Return the [X, Y] coordinate for the center point of the cell that contains the specified text.  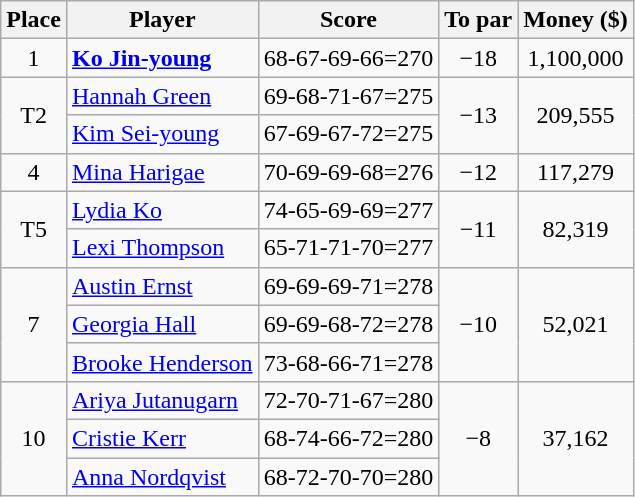
Lexi Thompson [162, 248]
−8 [478, 438]
To par [478, 20]
−12 [478, 172]
Austin Ernst [162, 286]
67-69-67-72=275 [348, 134]
52,021 [576, 324]
Player [162, 20]
Hannah Green [162, 96]
Place [34, 20]
−18 [478, 58]
Money ($) [576, 20]
65-71-71-70=277 [348, 248]
7 [34, 324]
−13 [478, 115]
T2 [34, 115]
69-69-69-71=278 [348, 286]
Ko Jin-young [162, 58]
−11 [478, 229]
73-68-66-71=278 [348, 362]
Georgia Hall [162, 324]
72-70-71-67=280 [348, 400]
T5 [34, 229]
10 [34, 438]
37,162 [576, 438]
Cristie Kerr [162, 438]
Lydia Ko [162, 210]
74-65-69-69=277 [348, 210]
Mina Harigae [162, 172]
68-72-70-70=280 [348, 477]
117,279 [576, 172]
68-74-66-72=280 [348, 438]
Anna Nordqvist [162, 477]
69-68-71-67=275 [348, 96]
1,100,000 [576, 58]
82,319 [576, 229]
68-67-69-66=270 [348, 58]
70-69-69-68=276 [348, 172]
Ariya Jutanugarn [162, 400]
−10 [478, 324]
69-69-68-72=278 [348, 324]
Brooke Henderson [162, 362]
Kim Sei-young [162, 134]
4 [34, 172]
209,555 [576, 115]
1 [34, 58]
Score [348, 20]
